Provide the [x, y] coordinate of the cell's center where the given text is located.  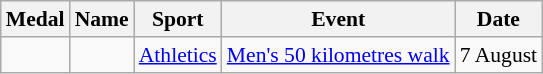
Sport [178, 19]
Date [498, 19]
Event [338, 19]
7 August [498, 55]
Name [102, 19]
Athletics [178, 55]
Medal [36, 19]
Men's 50 kilometres walk [338, 55]
